Locate the cell with the specified text and output its (x, y) center coordinate. 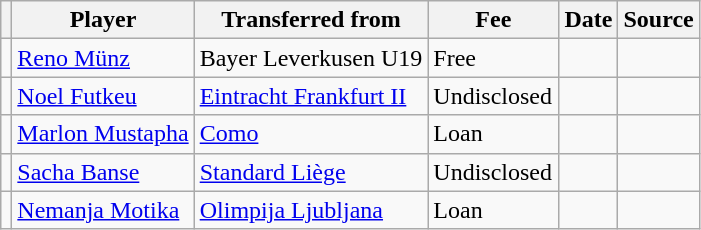
Free (494, 58)
Standard Liège (311, 172)
Olimpija Ljubljana (311, 210)
Eintracht Frankfurt II (311, 96)
Transferred from (311, 20)
Source (658, 20)
Sacha Banse (103, 172)
Reno Münz (103, 58)
Nemanja Motika (103, 210)
Fee (494, 20)
Date (588, 20)
Bayer Leverkusen U19 (311, 58)
Player (103, 20)
Como (311, 134)
Marlon Mustapha (103, 134)
Noel Futkeu (103, 96)
